Capture the cell that displays the provided text and extract its (X, Y) central coordinate. 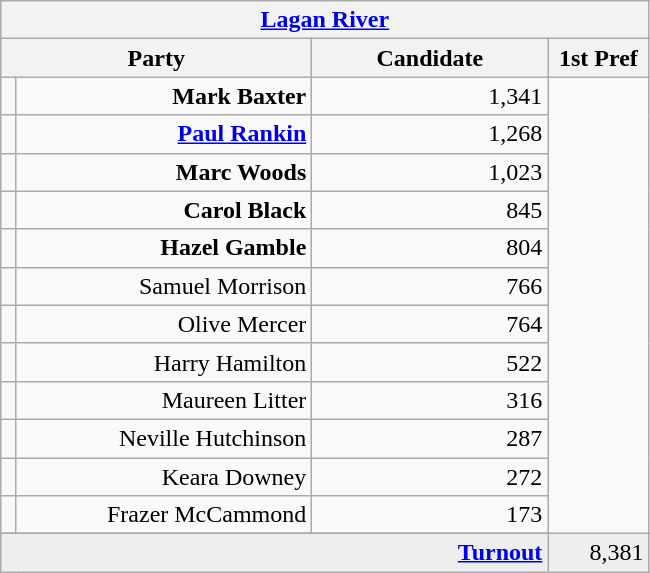
766 (430, 286)
Neville Hutchinson (164, 438)
272 (430, 477)
1st Pref (598, 58)
Party (156, 58)
Paul Rankin (164, 134)
Lagan River (325, 20)
Samuel Morrison (164, 286)
1,268 (430, 134)
Maureen Litter (164, 400)
Candidate (430, 58)
8,381 (598, 553)
764 (430, 324)
287 (430, 438)
845 (430, 210)
Mark Baxter (164, 96)
1,023 (430, 172)
Olive Mercer (164, 324)
Hazel Gamble (164, 248)
Frazer McCammond (164, 515)
Keara Downey (164, 477)
522 (430, 362)
173 (430, 515)
Harry Hamilton (164, 362)
1,341 (430, 96)
804 (430, 248)
Marc Woods (164, 172)
Turnout (274, 553)
Carol Black (164, 210)
316 (430, 400)
